Extract the [X, Y] coordinate from the center of the cell holding the provided text.  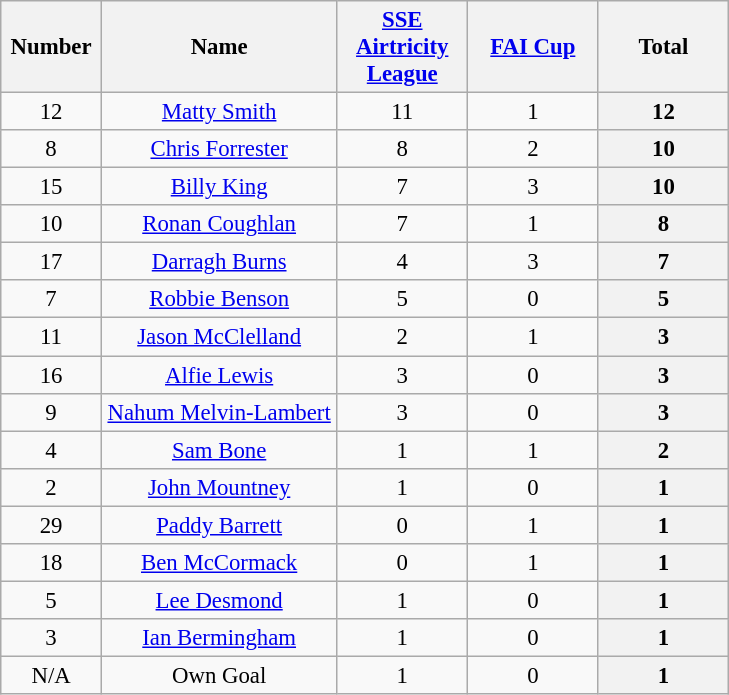
Total [664, 47]
SSE Airtricity League [402, 47]
9 [52, 412]
Darragh Burns [219, 262]
18 [52, 563]
Nahum Melvin-Lambert [219, 412]
Chris Forrester [219, 149]
FAI Cup [534, 47]
Sam Bone [219, 450]
Lee Desmond [219, 600]
Robbie Benson [219, 299]
Matty Smith [219, 112]
Own Goal [219, 675]
N/A [52, 675]
15 [52, 187]
Billy King [219, 187]
Number [52, 47]
Ronan Coughlan [219, 224]
Alfie Lewis [219, 375]
16 [52, 375]
Paddy Barrett [219, 525]
Ian Bermingham [219, 638]
Ben McCormack [219, 563]
John Mountney [219, 487]
Name [219, 47]
17 [52, 262]
Jason McClelland [219, 337]
29 [52, 525]
